Scan for the cell matching the given text and deliver its [X, Y] coordinate at center. 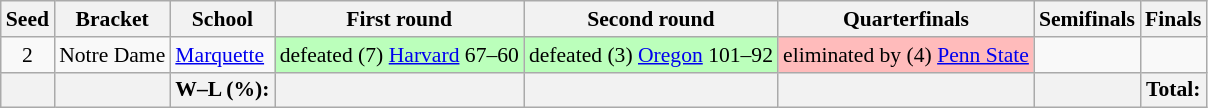
2 [28, 55]
Total: [1174, 90]
Seed [28, 19]
School [222, 19]
eliminated by (4) Penn State [906, 55]
Marquette [222, 55]
Notre Dame [112, 55]
Quarterfinals [906, 19]
First round [400, 19]
Semifinals [1087, 19]
defeated (7) Harvard 67–60 [400, 55]
defeated (3) Oregon 101–92 [651, 55]
Finals [1174, 19]
Bracket [112, 19]
Second round [651, 19]
W–L (%): [222, 90]
